Pinpoint the cell where the given text exists, returning its (X, Y) midpoint coordinate. 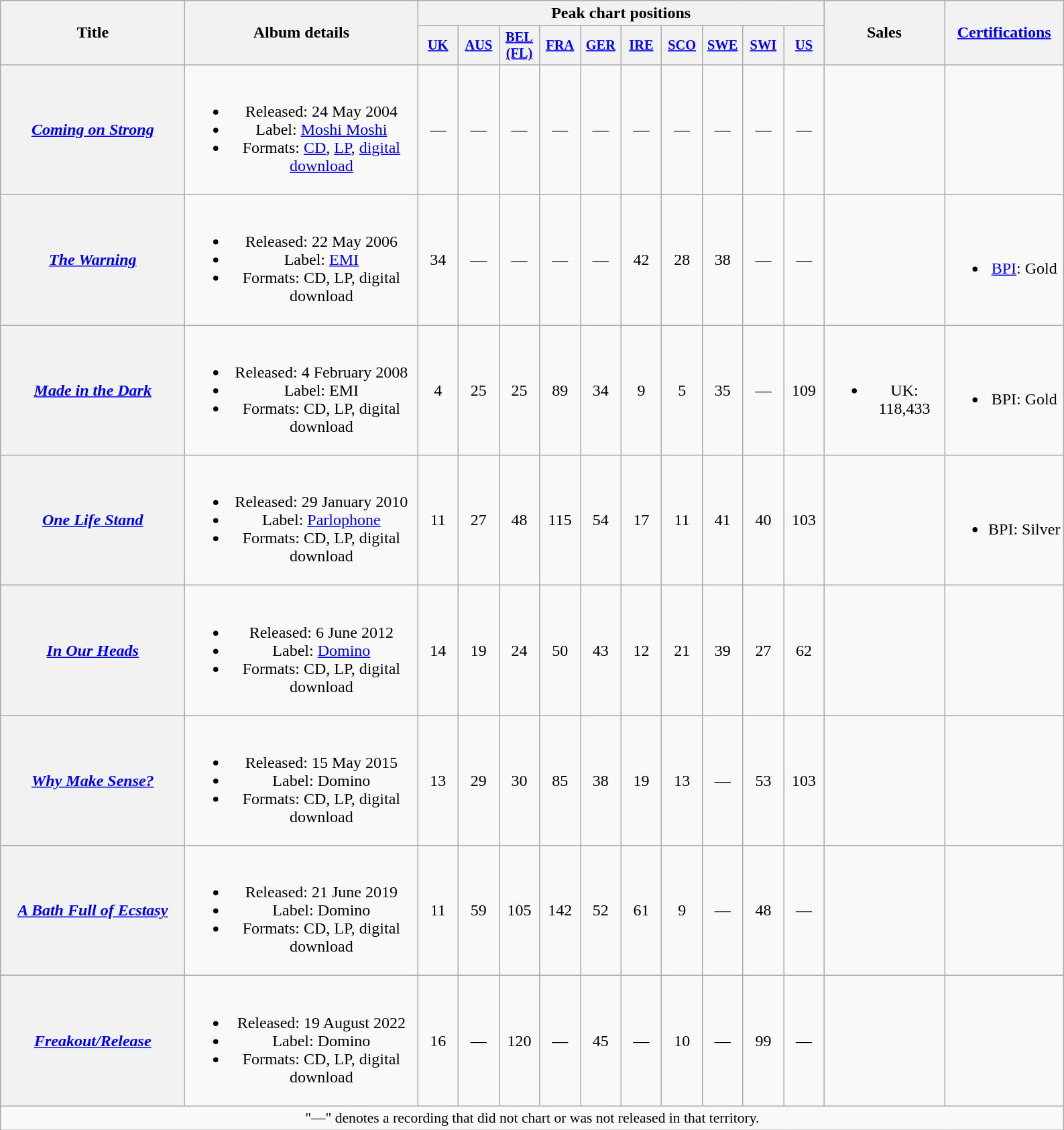
Album details (302, 33)
59 (479, 911)
A Bath Full of Ecstasy (93, 911)
109 (805, 390)
UK (438, 46)
40 (763, 520)
The Warning (93, 260)
SCO (683, 46)
5 (683, 390)
Released: 21 June 2019Label: DominoFormats: CD, LP, digital download (302, 911)
42 (641, 260)
Released: 19 August 2022Label: DominoFormats: CD, LP, digital download (302, 1041)
IRE (641, 46)
61 (641, 911)
AUS (479, 46)
Released: 15 May 2015Label: DominoFormats: CD, LP, digital download (302, 781)
50 (560, 651)
105 (519, 911)
US (805, 46)
Released: 24 May 2004Label: Moshi MoshiFormats: CD, LP, digital download (302, 129)
SWE (723, 46)
UK: 118,433 (884, 390)
Made in the Dark (93, 390)
Freakout/Release (93, 1041)
Coming on Strong (93, 129)
62 (805, 651)
Why Make Sense? (93, 781)
52 (601, 911)
16 (438, 1041)
29 (479, 781)
FRA (560, 46)
24 (519, 651)
35 (723, 390)
142 (560, 911)
10 (683, 1041)
99 (763, 1041)
28 (683, 260)
One Life Stand (93, 520)
4 (438, 390)
Released: 29 January 2010Label: ParlophoneFormats: CD, LP, digital download (302, 520)
Title (93, 33)
BEL(FL) (519, 46)
Released: 4 February 2008Label: EMIFormats: CD, LP, digital download (302, 390)
53 (763, 781)
Released: 22 May 2006Label: EMIFormats: CD, LP, digital download (302, 260)
In Our Heads (93, 651)
17 (641, 520)
45 (601, 1041)
85 (560, 781)
Certifications (1004, 33)
GER (601, 46)
39 (723, 651)
41 (723, 520)
115 (560, 520)
Sales (884, 33)
Released: 6 June 2012Label: DominoFormats: CD, LP, digital download (302, 651)
SWI (763, 46)
Peak chart positions (621, 13)
21 (683, 651)
30 (519, 781)
12 (641, 651)
14 (438, 651)
89 (560, 390)
BPI: Silver (1004, 520)
54 (601, 520)
"—" denotes a recording that did not chart or was not released in that territory. (532, 1118)
43 (601, 651)
120 (519, 1041)
